Capture the cell that displays the provided text and extract its (X, Y) central coordinate. 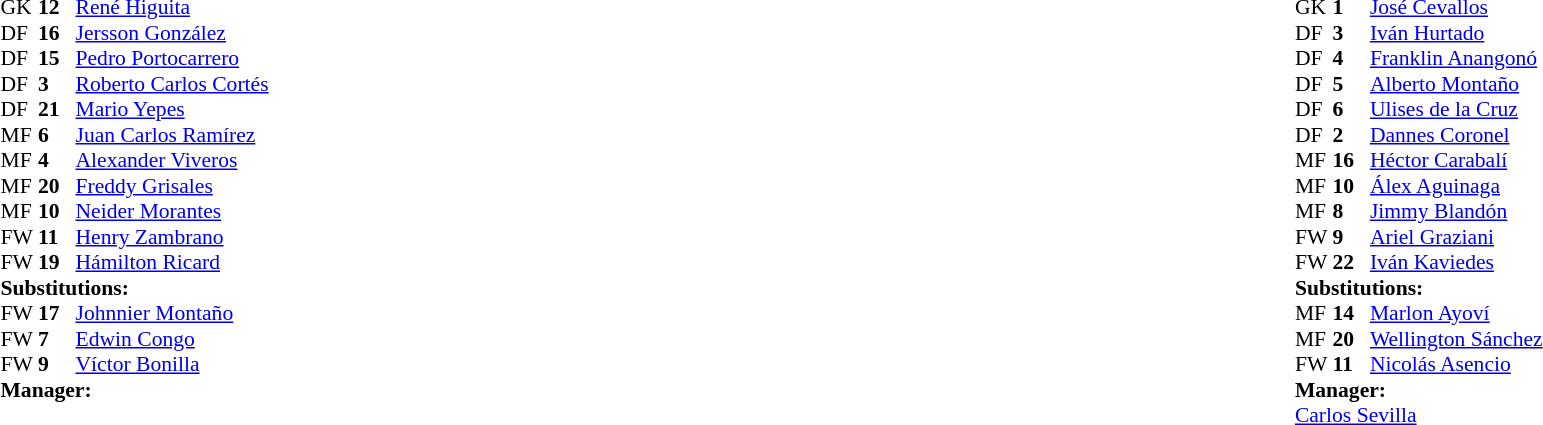
22 (1351, 263)
19 (57, 263)
5 (1351, 84)
14 (1351, 313)
8 (1351, 211)
Iván Kaviedes (1456, 263)
Alexander Viveros (172, 161)
Jimmy Blandón (1456, 211)
Henry Zambrano (172, 237)
15 (57, 59)
Hámilton Ricard (172, 263)
Héctor Carabalí (1456, 161)
Nicolás Asencio (1456, 365)
Víctor Bonilla (172, 365)
Johnnier Montaño (172, 313)
17 (57, 313)
Jersson González (172, 33)
Ulises de la Cruz (1456, 109)
2 (1351, 135)
Pedro Portocarrero (172, 59)
Alberto Montaño (1456, 84)
Edwin Congo (172, 339)
Roberto Carlos Cortés (172, 84)
Mario Yepes (172, 109)
Iván Hurtado (1456, 33)
Juan Carlos Ramírez (172, 135)
Franklin Anangonó (1456, 59)
Álex Aguinaga (1456, 186)
Dannes Coronel (1456, 135)
Freddy Grisales (172, 186)
7 (57, 339)
Wellington Sánchez (1456, 339)
21 (57, 109)
Marlon Ayoví (1456, 313)
Ariel Graziani (1456, 237)
Neider Morantes (172, 211)
